Provide the (x, y) coordinate of the cell's center where the given text is located.  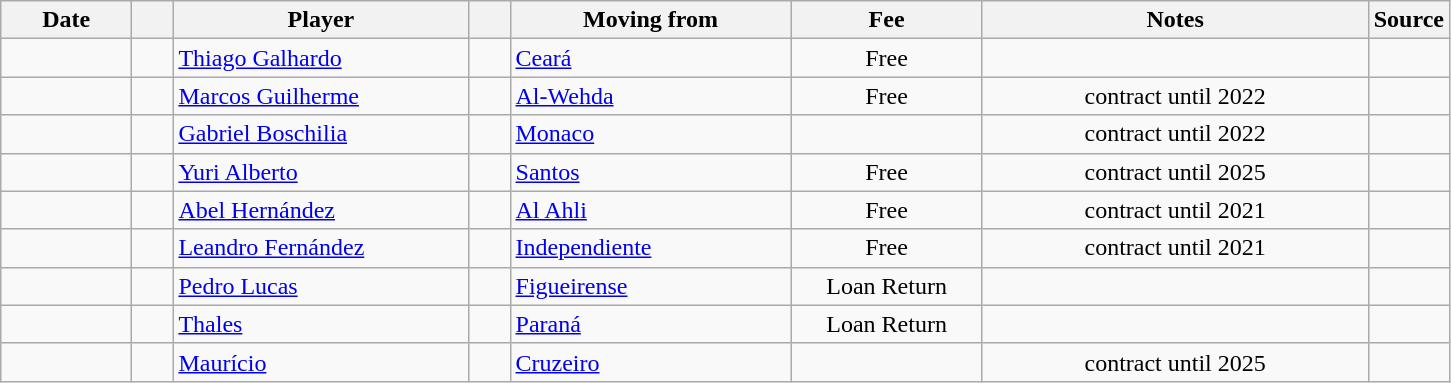
Thales (321, 324)
Independiente (650, 248)
Source (1408, 20)
Maurício (321, 362)
Gabriel Boschilia (321, 134)
Abel Hernández (321, 210)
Santos (650, 172)
Paraná (650, 324)
Leandro Fernández (321, 248)
Al-Wehda (650, 96)
Marcos Guilherme (321, 96)
Al Ahli (650, 210)
Thiago Galhardo (321, 58)
Figueirense (650, 286)
Notes (1175, 20)
Pedro Lucas (321, 286)
Cruzeiro (650, 362)
Moving from (650, 20)
Date (66, 20)
Player (321, 20)
Ceará (650, 58)
Monaco (650, 134)
Fee (886, 20)
Yuri Alberto (321, 172)
